Output the [x, y] coordinate of the center of the cell containing the given text.  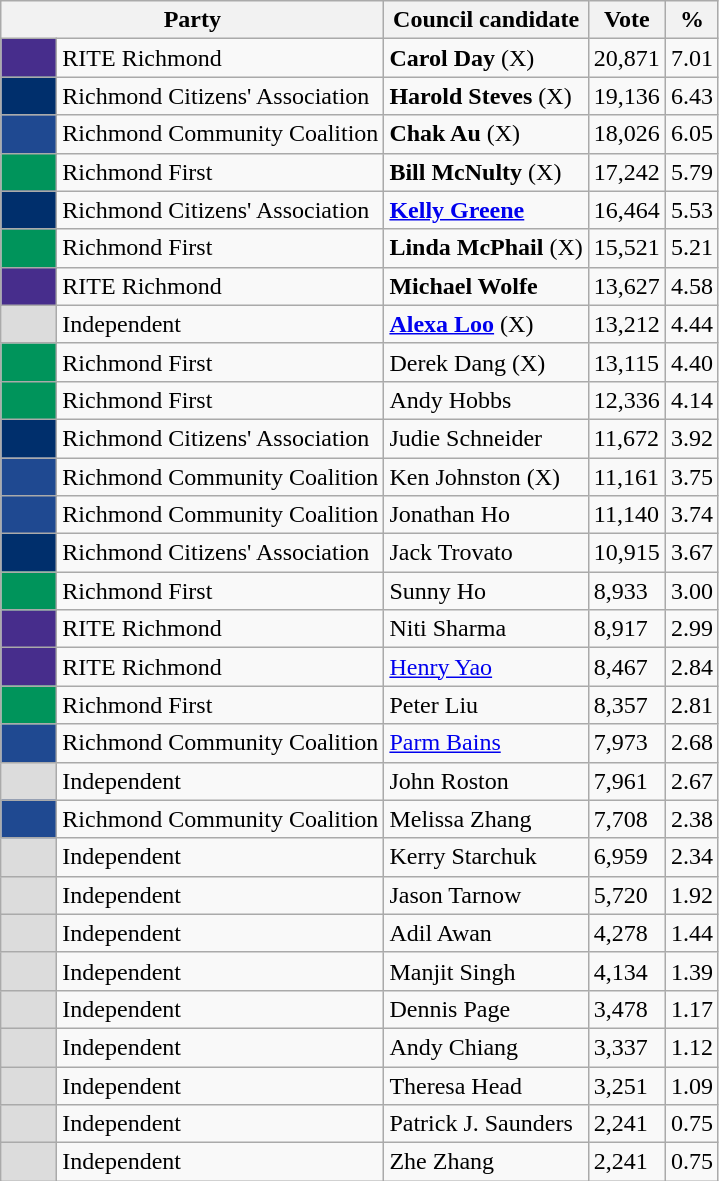
Dennis Page [486, 1009]
11,140 [626, 515]
Chak Au (X) [486, 134]
4.14 [692, 400]
Parm Bains [486, 743]
19,136 [626, 96]
6,959 [626, 857]
Bill McNulty (X) [486, 172]
Peter Liu [486, 705]
4.58 [692, 286]
Kerry Starchuk [486, 857]
3.00 [692, 591]
Harold Steves (X) [486, 96]
11,161 [626, 477]
1.44 [692, 933]
Adil Awan [486, 933]
John Roston [486, 781]
2.67 [692, 781]
13,212 [626, 324]
5,720 [626, 895]
1.17 [692, 1009]
Kelly Greene [486, 210]
Alexa Loo (X) [486, 324]
Jonathan Ho [486, 515]
8,917 [626, 629]
20,871 [626, 58]
13,115 [626, 362]
Melissa Zhang [486, 819]
3.74 [692, 515]
Sunny Ho [486, 591]
6.05 [692, 134]
8,467 [626, 667]
4.44 [692, 324]
8,357 [626, 705]
Zhe Zhang [486, 1162]
4,134 [626, 971]
Judie Schneider [486, 438]
Jason Tarnow [486, 895]
Jack Trovato [486, 553]
Theresa Head [486, 1085]
2.68 [692, 743]
13,627 [626, 286]
7,961 [626, 781]
2.38 [692, 819]
Michael Wolfe [486, 286]
7,708 [626, 819]
4,278 [626, 933]
Carol Day (X) [486, 58]
6.43 [692, 96]
1.92 [692, 895]
11,672 [626, 438]
2.81 [692, 705]
3.75 [692, 477]
Patrick J. Saunders [486, 1124]
4.40 [692, 362]
18,026 [626, 134]
3.92 [692, 438]
2.84 [692, 667]
Niti Sharma [486, 629]
Vote [626, 20]
7.01 [692, 58]
5.53 [692, 210]
Andy Chiang [486, 1047]
1.39 [692, 971]
Andy Hobbs [486, 400]
1.12 [692, 1047]
7,973 [626, 743]
16,464 [626, 210]
10,915 [626, 553]
3,478 [626, 1009]
3,337 [626, 1047]
2.34 [692, 857]
1.09 [692, 1085]
17,242 [626, 172]
Party [192, 20]
Council candidate [486, 20]
5.21 [692, 248]
15,521 [626, 248]
% [692, 20]
8,933 [626, 591]
3.67 [692, 553]
Derek Dang (X) [486, 362]
5.79 [692, 172]
3,251 [626, 1085]
Henry Yao [486, 667]
2.99 [692, 629]
Ken Johnston (X) [486, 477]
Linda McPhail (X) [486, 248]
Manjit Singh [486, 971]
12,336 [626, 400]
